From the cell containing the given text, extract its center point as (X, Y) coordinate. 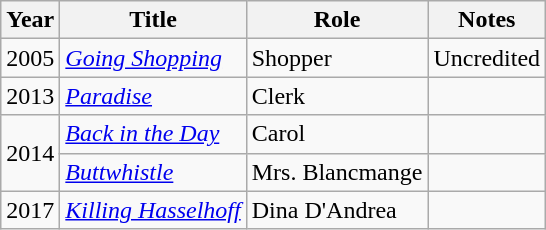
2014 (30, 153)
2013 (30, 96)
Uncredited (487, 58)
Title (153, 20)
Going Shopping (153, 58)
Clerk (337, 96)
Year (30, 20)
Notes (487, 20)
Role (337, 20)
Paradise (153, 96)
Dina D'Andrea (337, 210)
Shopper (337, 58)
Killing Hasselhoff (153, 210)
2005 (30, 58)
Buttwhistle (153, 172)
Carol (337, 134)
Mrs. Blancmange (337, 172)
2017 (30, 210)
Back in the Day (153, 134)
